Return the (X, Y) coordinate for the center point of the cell that contains the specified text.  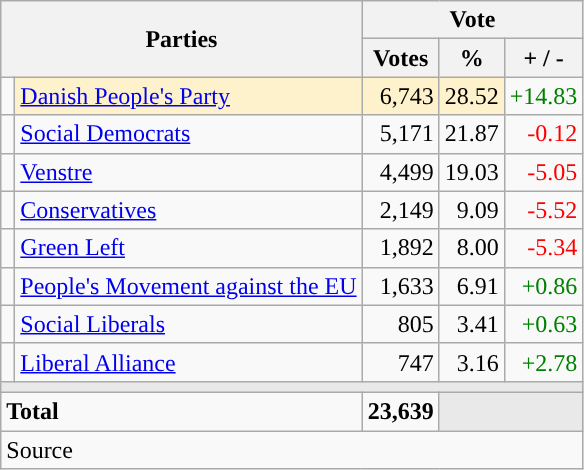
+14.83 (544, 96)
-0.12 (544, 134)
People's Movement against the EU (188, 286)
6.91 (472, 286)
23,639 (400, 411)
+0.86 (544, 286)
Venstre (188, 172)
3.41 (472, 324)
Social Liberals (188, 324)
2,149 (400, 210)
6,743 (400, 96)
Votes (400, 58)
19.03 (472, 172)
4,499 (400, 172)
9.09 (472, 210)
Vote (472, 20)
Source (292, 449)
Social Democrats (188, 134)
Parties (182, 39)
Danish People's Party (188, 96)
5,171 (400, 134)
-5.05 (544, 172)
8.00 (472, 248)
1,633 (400, 286)
805 (400, 324)
+ / - (544, 58)
Total (182, 411)
3.16 (472, 362)
+2.78 (544, 362)
28.52 (472, 96)
21.87 (472, 134)
1,892 (400, 248)
Green Left (188, 248)
-5.34 (544, 248)
747 (400, 362)
Conservatives (188, 210)
Liberal Alliance (188, 362)
% (472, 58)
+0.63 (544, 324)
-5.52 (544, 210)
